Determine the [X, Y] coordinate at the center of the cell enclosing the given text.  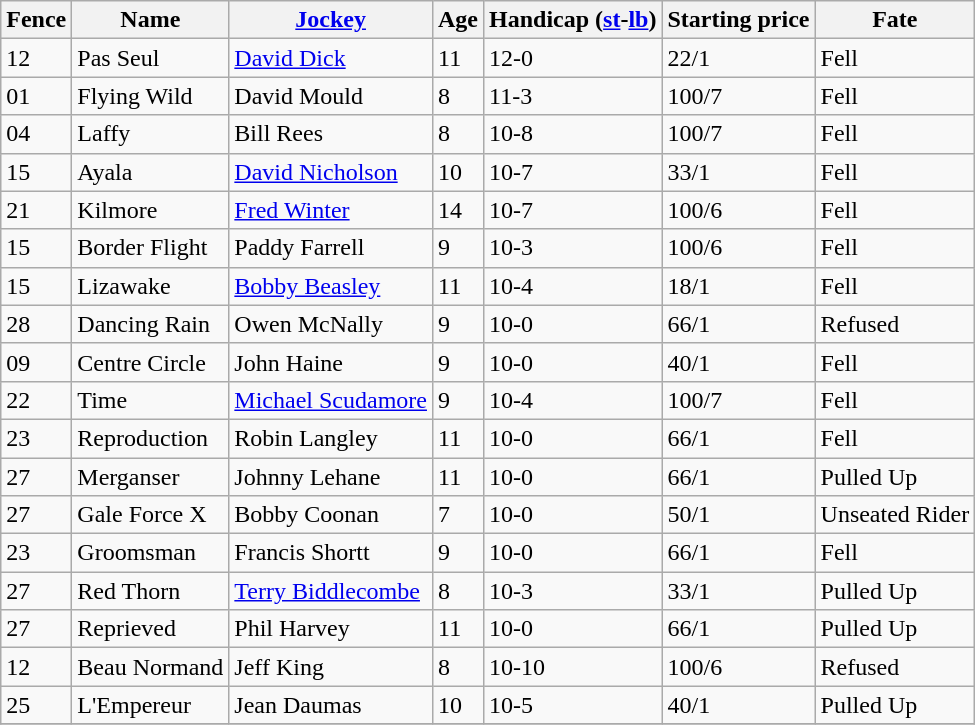
Jean Daumas [331, 705]
Unseated Rider [895, 515]
Merganser [150, 477]
Johnny Lehane [331, 477]
Jeff King [331, 667]
Robin Langley [331, 438]
14 [458, 210]
Owen McNally [331, 324]
L'Empereur [150, 705]
Fence [36, 20]
Flying Wild [150, 96]
Jockey [331, 20]
50/1 [738, 515]
Francis Shortt [331, 553]
09 [36, 362]
Laffy [150, 134]
12-0 [573, 58]
Handicap (st-lb) [573, 20]
04 [36, 134]
28 [36, 324]
Michael Scudamore [331, 400]
Red Thorn [150, 591]
Reproduction [150, 438]
Phil Harvey [331, 629]
Beau Normand [150, 667]
John Haine [331, 362]
Centre Circle [150, 362]
Starting price [738, 20]
22/1 [738, 58]
22 [36, 400]
Fred Winter [331, 210]
Bobby Coonan [331, 515]
David Dick [331, 58]
18/1 [738, 286]
Ayala [150, 172]
Fate [895, 20]
Terry Biddlecombe [331, 591]
Name [150, 20]
7 [458, 515]
11-3 [573, 96]
Kilmore [150, 210]
21 [36, 210]
Border Flight [150, 248]
Pas Seul [150, 58]
David Nicholson [331, 172]
Bill Rees [331, 134]
Bobby Beasley [331, 286]
Time [150, 400]
Paddy Farrell [331, 248]
25 [36, 705]
10-5 [573, 705]
Groomsman [150, 553]
Age [458, 20]
Lizawake [150, 286]
Dancing Rain [150, 324]
Reprieved [150, 629]
10-10 [573, 667]
David Mould [331, 96]
Gale Force X [150, 515]
10-8 [573, 134]
01 [36, 96]
